Search for the cell housing the specified text and yield its [x, y] center coordinate. 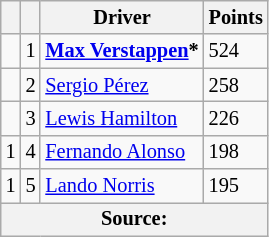
Points [236, 17]
Lando Norris [122, 186]
3 [31, 118]
Source: [134, 219]
198 [236, 152]
Fernando Alonso [122, 152]
Max Verstappen* [122, 51]
5 [31, 186]
4 [31, 152]
258 [236, 85]
226 [236, 118]
195 [236, 186]
2 [31, 85]
Driver [122, 17]
Lewis Hamilton [122, 118]
524 [236, 51]
Sergio Pérez [122, 85]
